Return the (x, y) coordinate for the center point of the cell that contains the specified text.  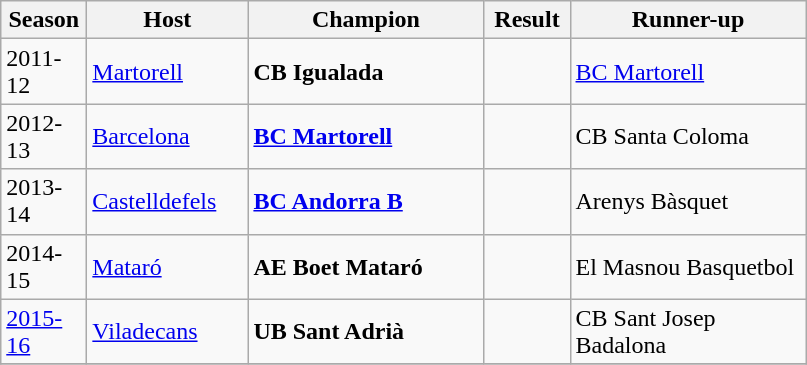
Season (44, 20)
El Masnou Basquetbol (688, 266)
Barcelona (168, 136)
CB Santa Coloma (688, 136)
UB Sant Adrià (366, 332)
Mataró (168, 266)
CB Igualada (366, 72)
Martorell (168, 72)
2015-16 (44, 332)
Runner-up (688, 20)
Arenys Bàsquet (688, 202)
2012-13 (44, 136)
2011-12 (44, 72)
Champion (366, 20)
Result (527, 20)
2013-14 (44, 202)
2014-15 (44, 266)
BC Andorra B (366, 202)
Castelldefels (168, 202)
CB Sant Josep Badalona (688, 332)
Host (168, 20)
AE Boet Mataró (366, 266)
Viladecans (168, 332)
